Scan for the cell matching the given text and deliver its [x, y] coordinate at center. 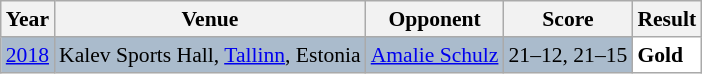
Kalev Sports Hall, Tallinn, Estonia [210, 55]
Amalie Schulz [435, 55]
Gold [666, 55]
2018 [28, 55]
Opponent [435, 19]
Venue [210, 19]
21–12, 21–15 [568, 55]
Score [568, 19]
Year [28, 19]
Result [666, 19]
